Detect which cell encompasses the target text, then output its [X, Y] center coordinate. 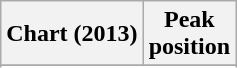
Peakposition [189, 34]
Chart (2013) [72, 34]
